Capture the cell that displays the provided text and extract its [X, Y] central coordinate. 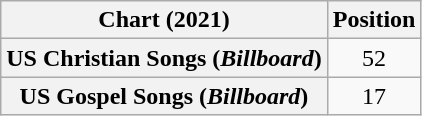
Position [374, 20]
17 [374, 96]
US Christian Songs (Billboard) [164, 58]
52 [374, 58]
Chart (2021) [164, 20]
US Gospel Songs (Billboard) [164, 96]
